Return the [X, Y] coordinate for the center point of the cell that contains the specified text.  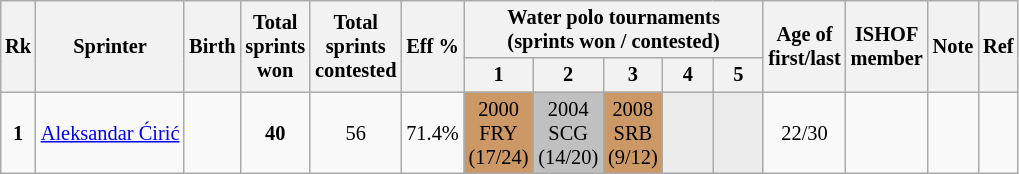
22/30 [804, 133]
2000FRY(17/24) [499, 133]
4 [688, 75]
2 [568, 75]
2008SRB(9/12) [633, 133]
5 [738, 75]
Sprinter [110, 46]
Eff % [432, 46]
Ref [998, 46]
3 [633, 75]
71.4% [432, 133]
56 [356, 133]
Birth [212, 46]
Rk [18, 46]
Age offirst/last [804, 46]
Totalsprintswon [275, 46]
40 [275, 133]
ISHOFmember [887, 46]
Totalsprintscontested [356, 46]
Note [953, 46]
Water polo tournaments(sprints won / contested) [614, 29]
2004SCG(14/20) [568, 133]
Aleksandar Ćirić [110, 133]
